Provide the (x, y) coordinate of the cell's center where the given text is located.  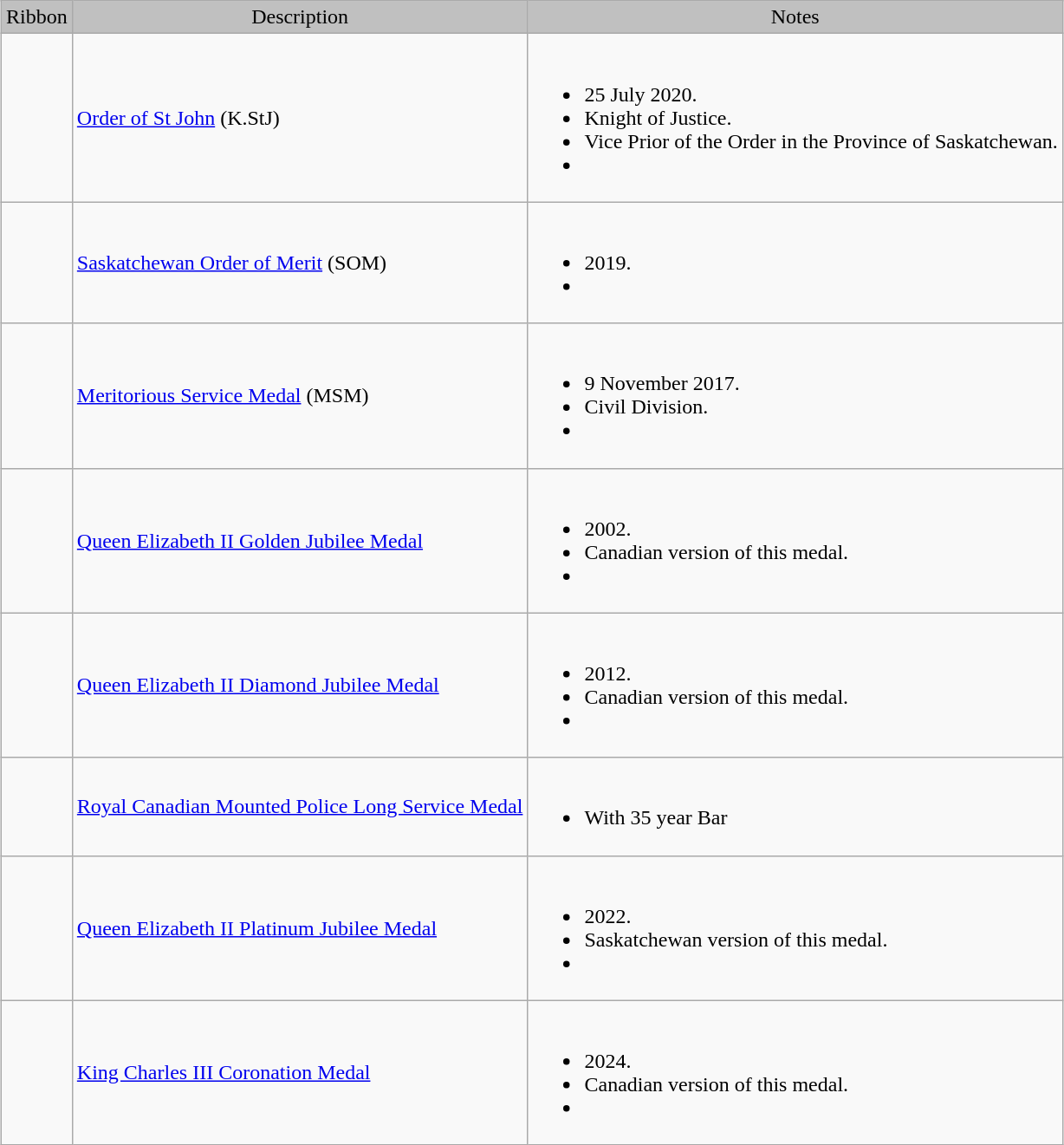
2002.Canadian version of this medal. (795, 541)
2022.Saskatchewan version of this medal. (795, 927)
2012.Canadian version of this medal. (795, 685)
Ribbon (37, 17)
Description (300, 17)
Queen Elizabeth II Golden Jubilee Medal (300, 541)
Meritorious Service Medal (MSM) (300, 395)
With 35 year Bar (795, 806)
2019. (795, 263)
Order of St John (K.StJ) (300, 118)
Saskatchewan Order of Merit (SOM) (300, 263)
King Charles III Coronation Medal (300, 1073)
Queen Elizabeth II Platinum Jubilee Medal (300, 927)
25 July 2020.Knight of Justice.Vice Prior of the Order in the Province of Saskatchewan. (795, 118)
9 November 2017.Civil Division. (795, 395)
Queen Elizabeth II Diamond Jubilee Medal (300, 685)
Notes (795, 17)
Royal Canadian Mounted Police Long Service Medal (300, 806)
2024.Canadian version of this medal. (795, 1073)
